Search for the cell housing the specified text and yield its (x, y) center coordinate. 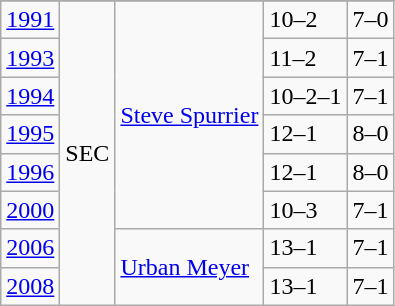
SEC (88, 153)
2000 (30, 210)
11–2 (306, 58)
1996 (30, 172)
1994 (30, 96)
2006 (30, 248)
10–3 (306, 210)
Urban Meyer (190, 267)
10–2 (306, 20)
2008 (30, 286)
1993 (30, 58)
Steve Spurrier (190, 115)
1995 (30, 134)
7–0 (370, 20)
1991 (30, 20)
10–2–1 (306, 96)
